Return the (X, Y) coordinate for the center point of the cell that contains the specified text.  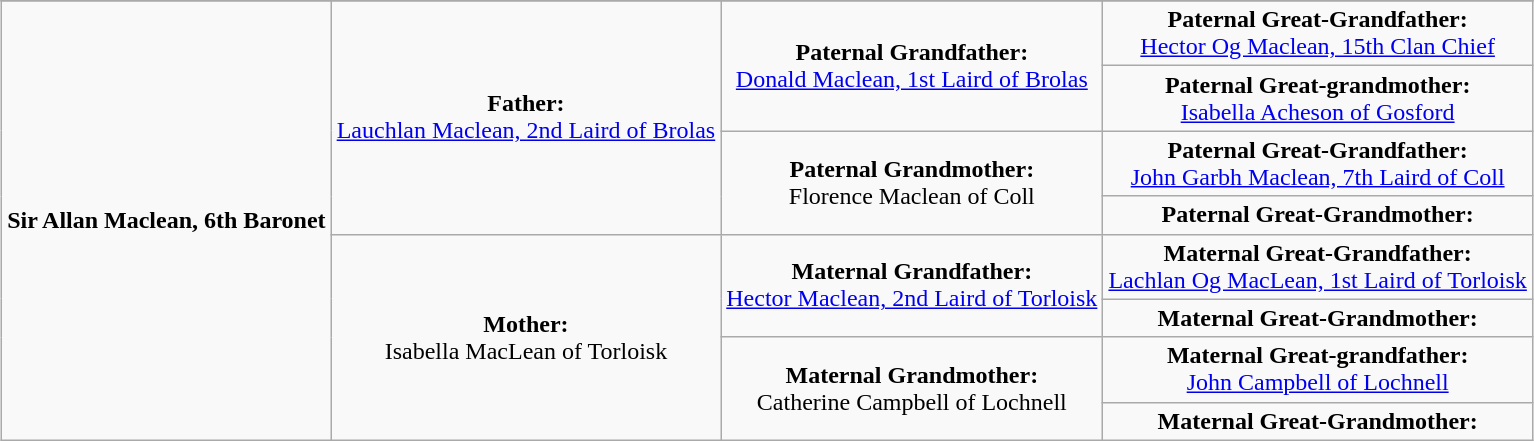
Paternal Grandmother:Florence Maclean of Coll (912, 182)
Paternal Great-Grandmother: (1318, 215)
Mother:Isabella MacLean of Torloisk (526, 337)
Paternal Great-grandmother:Isabella Acheson of Gosford (1318, 98)
Paternal Grandfather:Donald Maclean, 1st Laird of Brolas (912, 66)
Sir Allan Maclean, 6th Baronet (167, 221)
Maternal Great-Grandfather:Lachlan Og MacLean, 1st Laird of Torloisk (1318, 266)
Maternal Grandmother:Catherine Campbell of Lochnell (912, 388)
Paternal Great-Grandfather:Hector Og Maclean, 15th Clan Chief (1318, 34)
Maternal Great-grandfather:John Campbell of Lochnell (1318, 370)
Maternal Grandfather:Hector Maclean, 2nd Laird of Torloisk (912, 286)
Paternal Great-Grandfather:John Garbh Maclean, 7th Laird of Coll (1318, 164)
Father:Lauchlan Maclean, 2nd Laird of Brolas (526, 118)
